Detect which cell encompasses the target text, then output its (x, y) center coordinate. 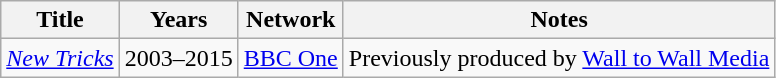
New Tricks (60, 58)
Years (178, 20)
2003–2015 (178, 58)
BBC One (290, 58)
Network (290, 20)
Previously produced by Wall to Wall Media (559, 58)
Title (60, 20)
Notes (559, 20)
